Detect which cell encompasses the target text, then output its (x, y) center coordinate. 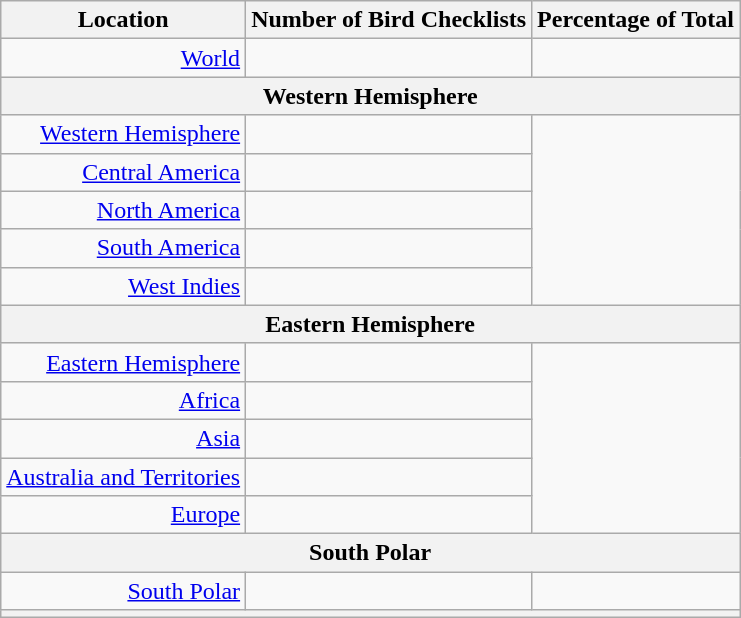
Central America (124, 172)
Percentage of Total (636, 20)
Africa (124, 400)
West Indies (124, 286)
Location (124, 20)
South America (124, 248)
World (124, 58)
Europe (124, 515)
Australia and Territories (124, 477)
Number of Bird Checklists (389, 20)
North America (124, 210)
Asia (124, 438)
